Capture the cell that displays the provided text and extract its [x, y] central coordinate. 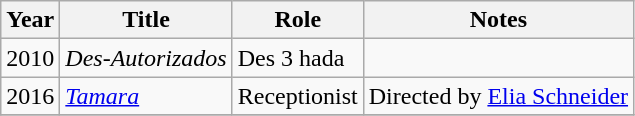
Tamara [146, 96]
Title [146, 20]
Des-Autorizados [146, 58]
Notes [498, 20]
Des 3 hada [298, 58]
2016 [30, 96]
Receptionist [298, 96]
Role [298, 20]
Year [30, 20]
Directed by Elia Schneider [498, 96]
2010 [30, 58]
